Return (x, y) of the center of cell containing provided text 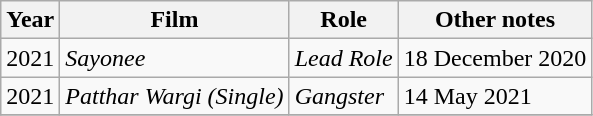
Role (344, 20)
Lead Role (344, 58)
Film (174, 20)
Sayonee (174, 58)
18 December 2020 (495, 58)
Other notes (495, 20)
Year (30, 20)
Gangster (344, 96)
14 May 2021 (495, 96)
Patthar Wargi (Single) (174, 96)
